Locate the cell with the specified text and output its [x, y] center coordinate. 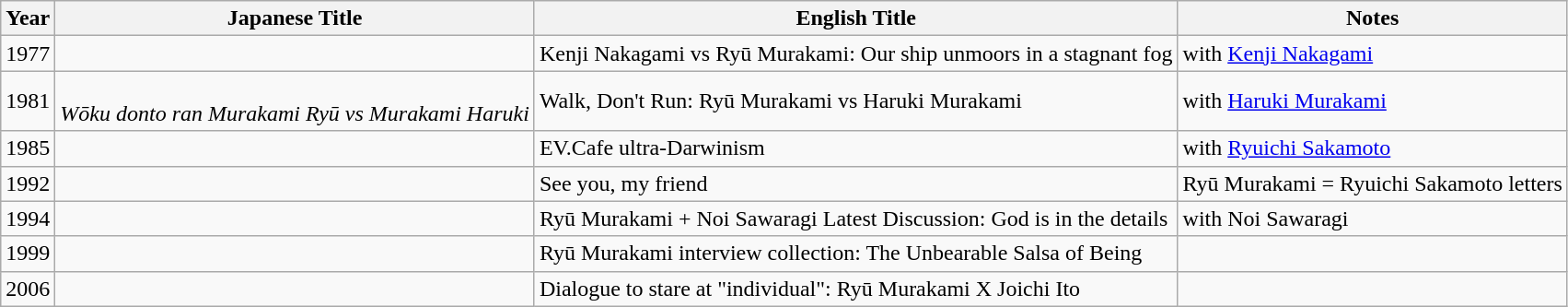
with Kenji Nakagami [1372, 53]
Wōku donto ran Murakami Ryū vs Murakami Haruki [295, 101]
Ryū Murakami interview collection: The Unbearable Salsa of Being [856, 254]
1977 [28, 53]
1999 [28, 254]
Japanese Title [295, 18]
with Ryuichi Sakamoto [1372, 148]
2006 [28, 289]
1985 [28, 148]
Ryū Murakami = Ryuichi Sakamoto letters [1372, 183]
with Haruki Murakami [1372, 101]
1992 [28, 183]
EV.Cafe ultra-Darwinism [856, 148]
with Noi Sawaragi [1372, 218]
Kenji Nakagami vs Ryū Murakami: Our ship unmoors in a stagnant fog [856, 53]
1994 [28, 218]
Notes [1372, 18]
Year [28, 18]
1981 [28, 101]
Dialogue to stare at "individual": Ryū Murakami X Joichi Ito [856, 289]
See you, my friend [856, 183]
English Title [856, 18]
Walk, Don't Run: Ryū Murakami vs Haruki Murakami [856, 101]
Ryū Murakami + Noi Sawaragi Latest Discussion: God is in the details [856, 218]
